Determine the [X, Y] coordinate at the center of the cell enclosing the given text.  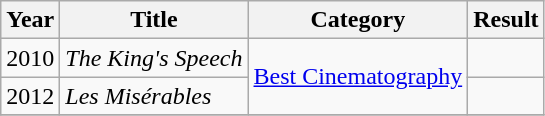
Result [506, 20]
The King's Speech [154, 58]
Year [30, 20]
Best Cinematography [358, 77]
Title [154, 20]
Category [358, 20]
2010 [30, 58]
Les Misérables [154, 96]
2012 [30, 96]
